Return the [X, Y] coordinate for the center point of the cell that contains the specified text.  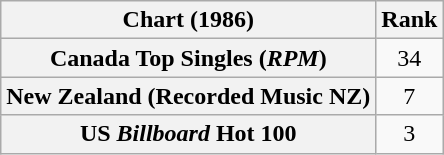
Chart (1986) [188, 20]
34 [410, 58]
Rank [410, 20]
3 [410, 134]
New Zealand (Recorded Music NZ) [188, 96]
US Billboard Hot 100 [188, 134]
7 [410, 96]
Canada Top Singles (RPM) [188, 58]
